Return [x, y] of the center of cell containing provided text 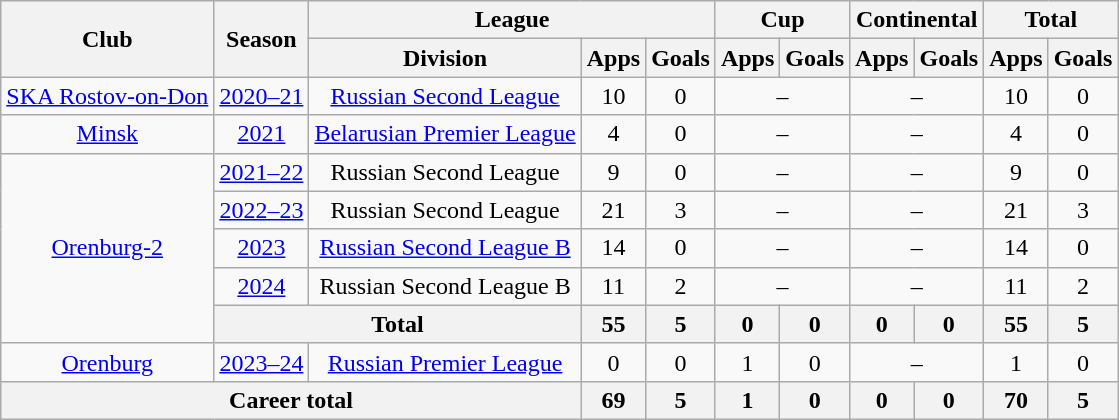
Division [445, 58]
2023 [262, 248]
Cup [782, 20]
2023–24 [262, 362]
Belarusian Premier League [445, 134]
Orenburg-2 [108, 248]
70 [1016, 400]
Club [108, 39]
Continental [917, 20]
2020–21 [262, 96]
2024 [262, 286]
2021–22 [262, 172]
2022–23 [262, 210]
2021 [262, 134]
League [512, 20]
Russian Premier League [445, 362]
69 [613, 400]
Career total [291, 400]
Season [262, 39]
Orenburg [108, 362]
Minsk [108, 134]
SKA Rostov-on-Don [108, 96]
